Extract the [x, y] coordinate from the center of the cell holding the provided text.  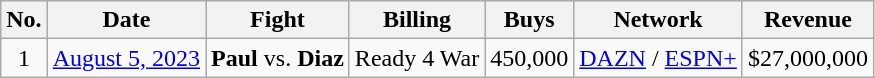
Buys [530, 20]
DAZN / ESPN+ [658, 58]
Date [126, 20]
Network [658, 20]
Billing [416, 20]
Revenue [808, 20]
450,000 [530, 58]
No. [24, 20]
1 [24, 58]
Ready 4 War [416, 58]
Paul vs. Diaz [278, 58]
$27,000,000 [808, 58]
August 5, 2023 [126, 58]
Fight [278, 20]
